Capture the cell that displays the provided text and extract its (X, Y) central coordinate. 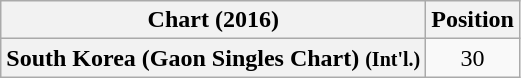
Chart (2016) (214, 20)
Position (473, 20)
South Korea (Gaon Singles Chart) (Int'l.) (214, 58)
30 (473, 58)
